From the cell containing the given text, extract its center point as (X, Y) coordinate. 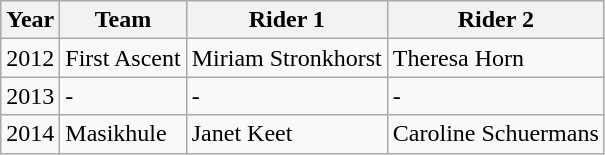
Year (30, 20)
2013 (30, 96)
Masikhule (123, 134)
Theresa Horn (496, 58)
Rider 1 (286, 20)
2014 (30, 134)
Rider 2 (496, 20)
Janet Keet (286, 134)
First Ascent (123, 58)
Miriam Stronkhorst (286, 58)
Team (123, 20)
2012 (30, 58)
Caroline Schuermans (496, 134)
